Provide the (X, Y) coordinate of the cell's center where the given text is located.  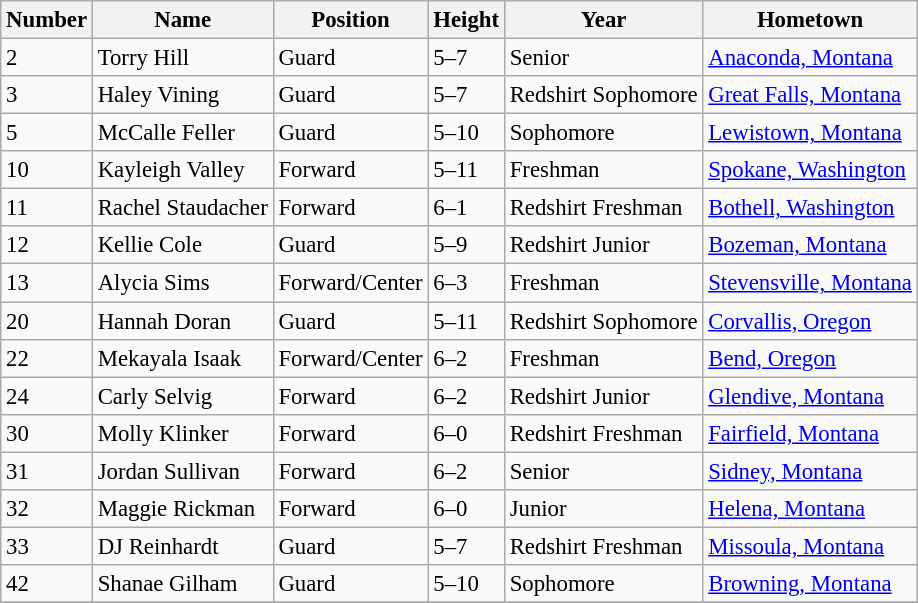
Torry Hill (182, 58)
3 (47, 95)
24 (47, 396)
Bozeman, Montana (810, 245)
Haley Vining (182, 95)
Browning, Montana (810, 584)
33 (47, 546)
Alycia Sims (182, 283)
2 (47, 58)
Junior (604, 509)
Sidney, Montana (810, 471)
Glendive, Montana (810, 396)
30 (47, 433)
Helena, Montana (810, 509)
Bend, Oregon (810, 358)
Hometown (810, 20)
Number (47, 20)
6–1 (466, 208)
Corvallis, Oregon (810, 321)
Kellie Cole (182, 245)
Height (466, 20)
10 (47, 170)
Carly Selvig (182, 396)
DJ Reinhardt (182, 546)
Missoula, Montana (810, 546)
Fairfield, Montana (810, 433)
20 (47, 321)
Jordan Sullivan (182, 471)
Position (350, 20)
Molly Klinker (182, 433)
Anaconda, Montana (810, 58)
Bothell, Washington (810, 208)
Lewistown, Montana (810, 133)
Kayleigh Valley (182, 170)
Maggie Rickman (182, 509)
Mekayala Isaak (182, 358)
Spokane, Washington (810, 170)
12 (47, 245)
5 (47, 133)
5–9 (466, 245)
42 (47, 584)
Shanae Gilham (182, 584)
Hannah Doran (182, 321)
Name (182, 20)
Year (604, 20)
22 (47, 358)
Great Falls, Montana (810, 95)
6–3 (466, 283)
Rachel Staudacher (182, 208)
McCalle Feller (182, 133)
31 (47, 471)
Stevensville, Montana (810, 283)
32 (47, 509)
13 (47, 283)
11 (47, 208)
